Find where the given text appears and provide that cell's center as (X, Y) coordinate. 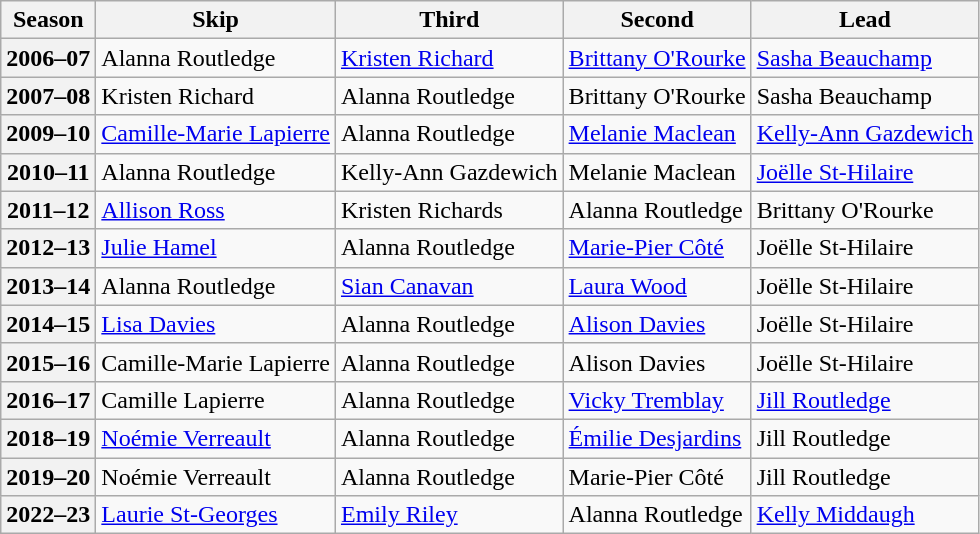
2009–10 (48, 134)
Kristen Richards (449, 210)
Second (657, 20)
2016–17 (48, 400)
Season (48, 20)
2011–12 (48, 210)
Vicky Tremblay (657, 400)
2006–07 (48, 58)
Lead (865, 20)
Sian Canavan (449, 286)
Skip (216, 20)
2019–20 (48, 477)
Third (449, 20)
Kelly Middaugh (865, 515)
2012–13 (48, 248)
Camille Lapierre (216, 400)
Laura Wood (657, 286)
2010–11 (48, 172)
Lisa Davies (216, 324)
2014–15 (48, 324)
2007–08 (48, 96)
Julie Hamel (216, 248)
2018–19 (48, 438)
Emily Riley (449, 515)
2015–16 (48, 362)
2013–14 (48, 286)
Émilie Desjardins (657, 438)
Allison Ross (216, 210)
Laurie St-Georges (216, 515)
2022–23 (48, 515)
